Provide the (X, Y) coordinate of the cell's center where the given text is located.  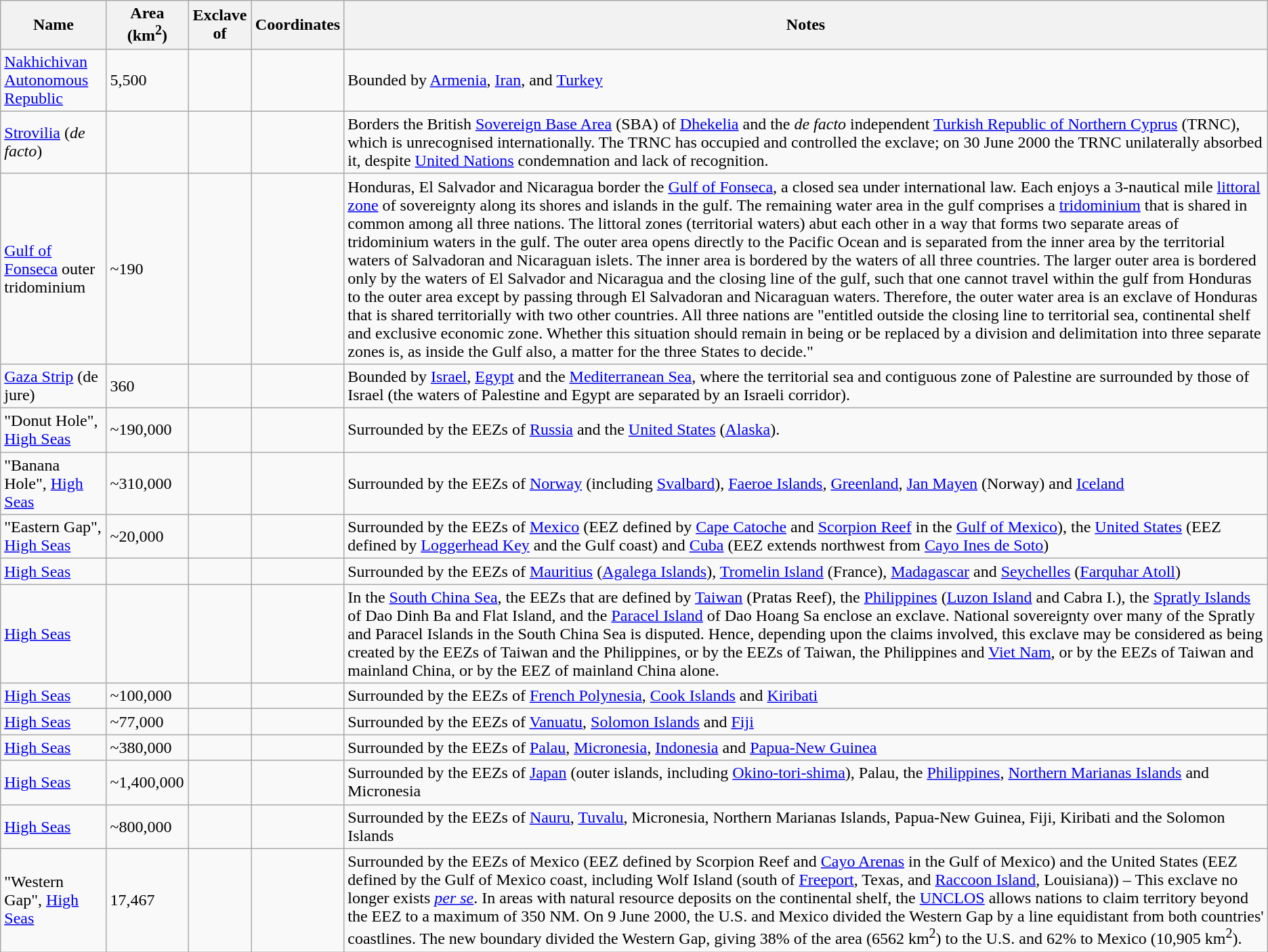
~380,000 (148, 748)
~77,000 (148, 722)
Surrounded by the EEZs of Nauru, Tuvalu, Micronesia, Northern Marianas Islands, Papua-New Guinea, Fiji, Kiribati and the Solomon Islands (806, 826)
~1,400,000 (148, 783)
Exclave of (220, 25)
Surrounded by the EEZs of Palau, Micronesia, Indonesia and Papua-New Guinea (806, 748)
Surrounded by the EEZs of Norway (including Svalbard), Faeroe Islands, Greenland, Jan Mayen (Norway) and Iceland (806, 483)
~310,000 (148, 483)
Coordinates (297, 25)
Gulf of Fonseca outer tridominium (54, 268)
360 (148, 386)
Surrounded by the EEZs of Japan (outer islands, including Okino-tori-shima), Palau, the Philippines, Northern Marianas Islands and Micronesia (806, 783)
~800,000 (148, 826)
5,500 (148, 80)
"Donut Hole", High Seas (54, 431)
Bounded by Armenia, Iran, and Turkey (806, 80)
Surrounded by the EEZs of Mauritius (Agalega Islands), Tromelin Island (France), Madagascar and Seychelles (Farquhar Atoll) (806, 571)
"Banana Hole", High Seas (54, 483)
Surrounded by the EEZs of Vanuatu, Solomon Islands and Fiji (806, 722)
Strovilia (de facto) (54, 142)
17,467 (148, 901)
"Western Gap", High Seas (54, 901)
Area (km2) (148, 25)
Name (54, 25)
Surrounded by the EEZs of French Polynesia, Cook Islands and Kiribati (806, 696)
Surrounded by the EEZs of Russia and the United States (Alaska). (806, 431)
~190,000 (148, 431)
~100,000 (148, 696)
~20,000 (148, 536)
Nakhichivan Autonomous Republic (54, 80)
Gaza Strip (de jure) (54, 386)
~190 (148, 268)
"Eastern Gap", High Seas (54, 536)
Notes (806, 25)
